Identify which cell holds the provided text, then report its (x, y) central coordinate. 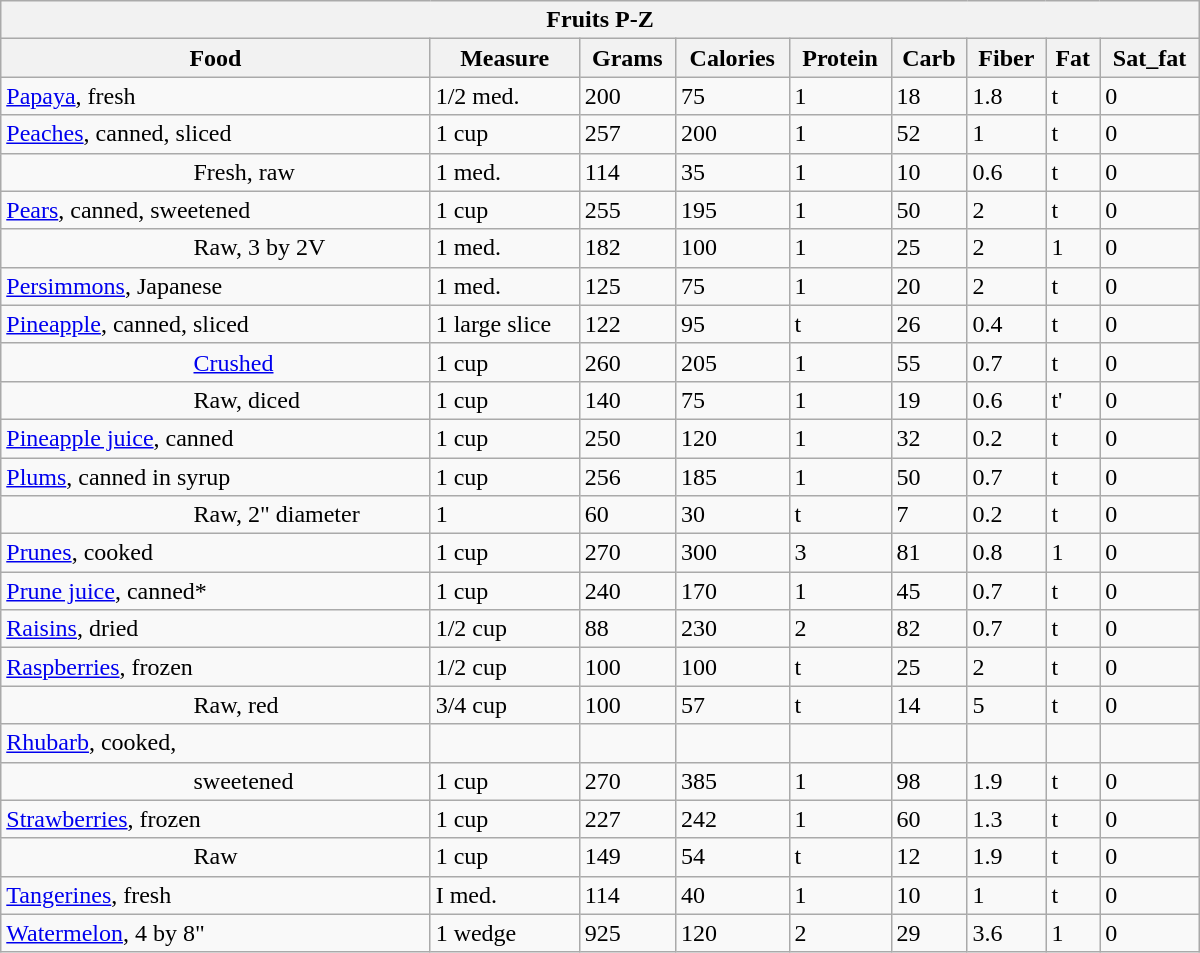
Plums, canned in syrup (216, 477)
Pineapple juice, canned (216, 438)
Raw, 3 by 2V (216, 248)
1/2 med. (504, 96)
Rhubarb, cooked, (216, 743)
1.3 (1006, 819)
12 (929, 857)
Fiber (1006, 58)
Pears, canned, sweetened (216, 210)
Raw, diced (216, 400)
240 (627, 591)
3.6 (1006, 933)
122 (627, 324)
35 (732, 172)
98 (929, 781)
t' (1073, 400)
0.4 (1006, 324)
1 wedge (504, 933)
0.8 (1006, 553)
205 (732, 362)
81 (929, 553)
Prunes, cooked (216, 553)
227 (627, 819)
19 (929, 400)
230 (732, 629)
Peaches, canned, sliced (216, 134)
385 (732, 781)
149 (627, 857)
95 (732, 324)
54 (732, 857)
182 (627, 248)
Persimmons, Japanese (216, 286)
1 large slice (504, 324)
Sat_fat (1150, 58)
55 (929, 362)
Calories (732, 58)
Tangerines, fresh (216, 895)
14 (929, 705)
125 (627, 286)
88 (627, 629)
52 (929, 134)
Papaya, fresh (216, 96)
185 (732, 477)
Raspberries, frozen (216, 667)
Fat (1073, 58)
Protein (840, 58)
170 (732, 591)
250 (627, 438)
3 (840, 553)
29 (929, 933)
Raw, red (216, 705)
Grams (627, 58)
1.8 (1006, 96)
5 (1006, 705)
Watermelon, 4 by 8" (216, 933)
3/4 cup (504, 705)
Fruits P-Z (600, 20)
I med. (504, 895)
Prune juice, canned* (216, 591)
195 (732, 210)
260 (627, 362)
255 (627, 210)
Fresh, raw (216, 172)
Carb (929, 58)
Raw (216, 857)
300 (732, 553)
30 (732, 515)
Raisins, dried (216, 629)
7 (929, 515)
Crushed (216, 362)
Pineapple, canned, sliced (216, 324)
242 (732, 819)
45 (929, 591)
256 (627, 477)
82 (929, 629)
140 (627, 400)
Raw, 2" diameter (216, 515)
32 (929, 438)
925 (627, 933)
57 (732, 705)
257 (627, 134)
18 (929, 96)
Strawberries, frozen (216, 819)
20 (929, 286)
Measure (504, 58)
26 (929, 324)
Food (216, 58)
sweetened (216, 781)
40 (732, 895)
